Determine the (X, Y) coordinate at the center of the cell enclosing the given text.  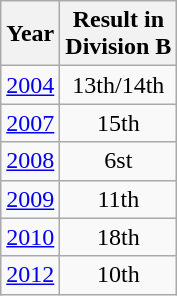
2010 (30, 237)
2009 (30, 199)
15th (118, 123)
2012 (30, 275)
2007 (30, 123)
Year (30, 34)
11th (118, 199)
6st (118, 161)
13th/14th (118, 85)
2004 (30, 85)
18th (118, 237)
Result inDivision B (118, 34)
10th (118, 275)
2008 (30, 161)
